Find where the given text appears and provide that cell's center as [X, Y] coordinate. 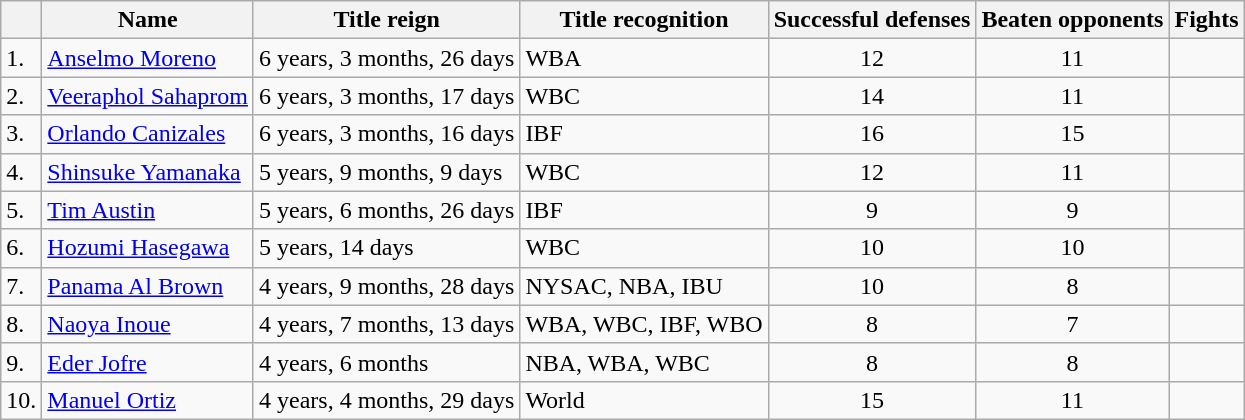
Panama Al Brown [148, 286]
Tim Austin [148, 210]
9. [22, 362]
4 years, 6 months [386, 362]
Veeraphol Sahaprom [148, 96]
Beaten opponents [1072, 20]
5 years, 14 days [386, 248]
NBA, WBA, WBC [644, 362]
16 [872, 134]
Name [148, 20]
1. [22, 58]
4 years, 7 months, 13 days [386, 324]
7. [22, 286]
4. [22, 172]
Eder Jofre [148, 362]
7 [1072, 324]
Fights [1206, 20]
6 years, 3 months, 16 days [386, 134]
WBA [644, 58]
Manuel Ortiz [148, 400]
10. [22, 400]
Title recognition [644, 20]
NYSAC, NBA, IBU [644, 286]
2. [22, 96]
5 years, 6 months, 26 days [386, 210]
5. [22, 210]
Naoya Inoue [148, 324]
6 years, 3 months, 17 days [386, 96]
WBA, WBC, IBF, WBO [644, 324]
Title reign [386, 20]
6 years, 3 months, 26 days [386, 58]
3. [22, 134]
Shinsuke Yamanaka [148, 172]
5 years, 9 months, 9 days [386, 172]
Anselmo Moreno [148, 58]
6. [22, 248]
World [644, 400]
14 [872, 96]
8. [22, 324]
4 years, 9 months, 28 days [386, 286]
4 years, 4 months, 29 days [386, 400]
Successful defenses [872, 20]
Hozumi Hasegawa [148, 248]
Orlando Canizales [148, 134]
